Return the [x, y] coordinate for the center point of the cell that contains the specified text.  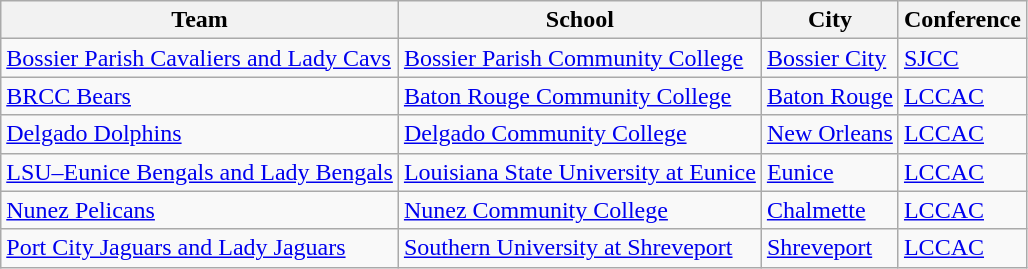
Port City Jaguars and Lady Jaguars [200, 248]
School [580, 20]
Chalmette [830, 210]
BRCC Bears [200, 96]
Nunez Pelicans [200, 210]
Conference [962, 20]
Shreveport [830, 248]
Nunez Community College [580, 210]
Eunice [830, 172]
New Orleans [830, 134]
SJCC [962, 58]
Baton Rouge [830, 96]
Bossier Parish Cavaliers and Lady Cavs [200, 58]
Louisiana State University at Eunice [580, 172]
LSU–Eunice Bengals and Lady Bengals [200, 172]
Delgado Dolphins [200, 134]
Team [200, 20]
Baton Rouge Community College [580, 96]
City [830, 20]
Bossier City [830, 58]
Southern University at Shreveport [580, 248]
Delgado Community College [580, 134]
Bossier Parish Community College [580, 58]
